Detect which cell encompasses the target text, then output its [X, Y] center coordinate. 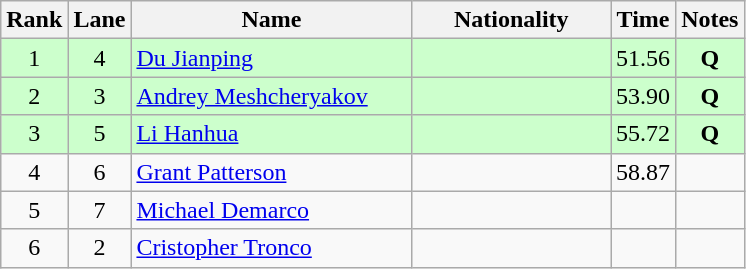
Michael Demarco [272, 210]
Grant Patterson [272, 172]
Andrey Meshcheryakov [272, 96]
Time [644, 20]
55.72 [644, 134]
Lane [100, 20]
53.90 [644, 96]
Rank [34, 20]
1 [34, 58]
7 [100, 210]
Li Hanhua [272, 134]
51.56 [644, 58]
58.87 [644, 172]
Du Jianping [272, 58]
Nationality [512, 20]
Name [272, 20]
Cristopher Tronco [272, 248]
Notes [710, 20]
